Scan for the cell matching the given text and deliver its [x, y] coordinate at center. 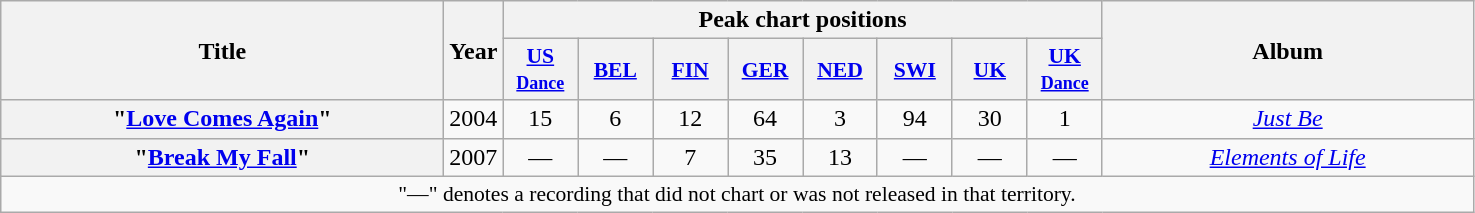
NED [840, 70]
FIN [690, 70]
"—" denotes a recording that did not chart or was not released in that territory. [737, 194]
2007 [474, 157]
64 [766, 119]
3 [840, 119]
15 [540, 119]
13 [840, 157]
1 [1064, 119]
"Love Comes Again" [222, 119]
7 [690, 157]
Elements of Life [1288, 157]
USDance [540, 70]
2004 [474, 119]
"Break My Fall" [222, 157]
BEL [616, 70]
12 [690, 119]
UKDance [1064, 70]
35 [766, 157]
Year [474, 50]
6 [616, 119]
30 [990, 119]
GER [766, 70]
Just Be [1288, 119]
Album [1288, 50]
SWI [914, 70]
Peak chart positions [802, 20]
UK [990, 70]
Title [222, 50]
94 [914, 119]
